Return the (x, y) coordinate for the center point of the cell that contains the specified text.  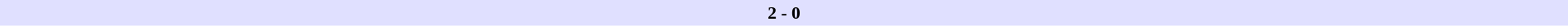
2 - 0 (784, 13)
